Pinpoint the cell where the given text exists, returning its [X, Y] midpoint coordinate. 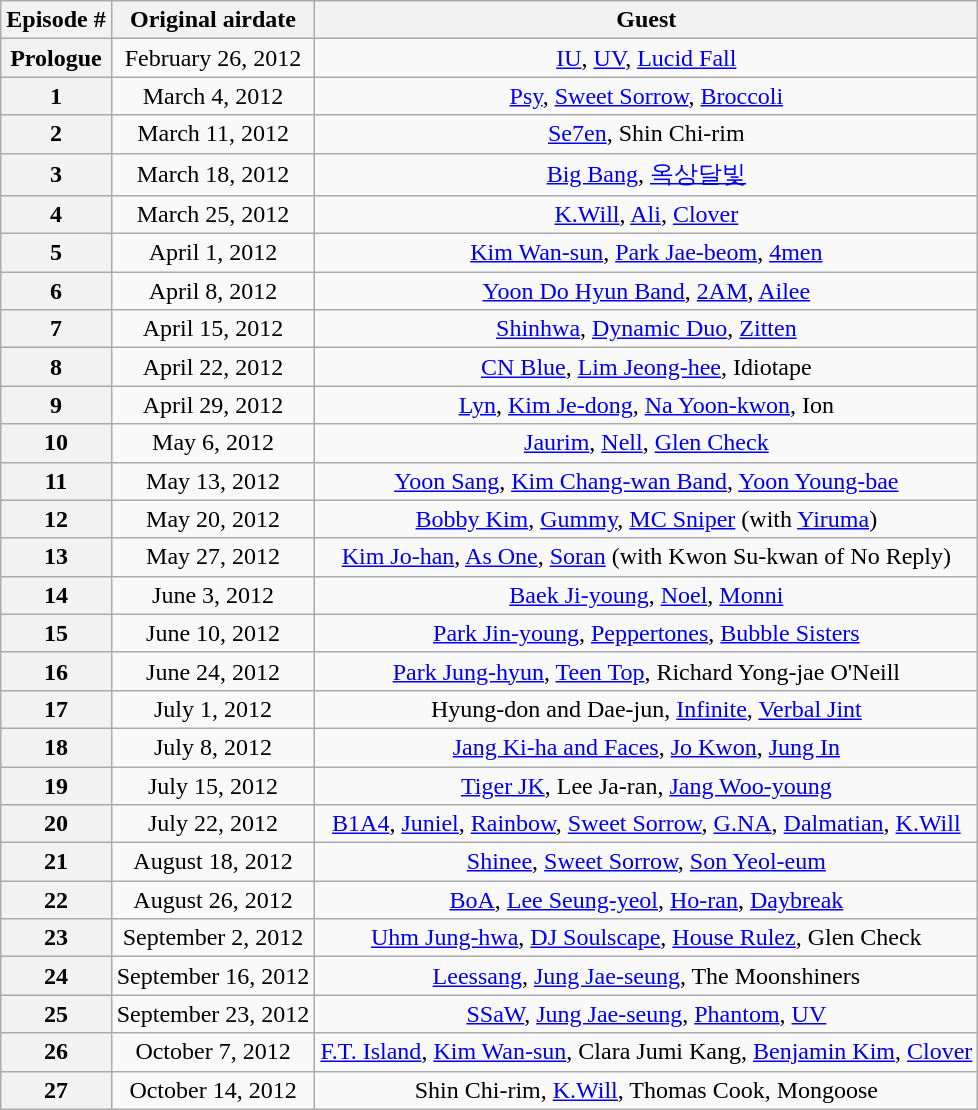
Shin Chi-rim, K.Will, Thomas Cook, Mongoose [646, 1090]
18 [56, 747]
6 [56, 291]
Bobby Kim, Gummy, MC Sniper (with Yiruma) [646, 519]
April 1, 2012 [213, 253]
Kim Wan-sun, Park Jae-beom, 4men [646, 253]
23 [56, 938]
Park Jin-young, Peppertones, Bubble Sisters [646, 633]
SSaW, Jung Jae-seung, Phantom, UV [646, 1014]
August 26, 2012 [213, 900]
Lyn, Kim Je-dong, Na Yoon-kwon, Ion [646, 405]
July 1, 2012 [213, 709]
IU, UV, Lucid Fall [646, 58]
Episode # [56, 20]
August 18, 2012 [213, 862]
15 [56, 633]
Se7en, Shin Chi-rim [646, 134]
5 [56, 253]
1 [56, 96]
Psy, Sweet Sorrow, Broccoli [646, 96]
April 8, 2012 [213, 291]
2 [56, 134]
May 20, 2012 [213, 519]
Original airdate [213, 20]
June 3, 2012 [213, 595]
19 [56, 785]
8 [56, 367]
K.Will, Ali, Clover [646, 215]
Prologue [56, 58]
13 [56, 557]
16 [56, 671]
February 26, 2012 [213, 58]
Guest [646, 20]
Jang Ki-ha and Faces, Jo Kwon, Jung In [646, 747]
27 [56, 1090]
12 [56, 519]
17 [56, 709]
Tiger JK, Lee Ja-ran, Jang Woo-young [646, 785]
Uhm Jung-hwa, DJ Soulscape, House Rulez, Glen Check [646, 938]
7 [56, 329]
September 2, 2012 [213, 938]
22 [56, 900]
July 8, 2012 [213, 747]
14 [56, 595]
Shinee, Sweet Sorrow, Son Yeol-eum [646, 862]
10 [56, 443]
21 [56, 862]
October 14, 2012 [213, 1090]
April 29, 2012 [213, 405]
May 6, 2012 [213, 443]
April 22, 2012 [213, 367]
March 4, 2012 [213, 96]
Big Bang, 옥상달빛 [646, 174]
25 [56, 1014]
July 22, 2012 [213, 824]
March 18, 2012 [213, 174]
24 [56, 976]
Baek Ji-young, Noel, Monni [646, 595]
F.T. Island, Kim Wan-sun, Clara Jumi Kang, Benjamin Kim, Clover [646, 1052]
BoA, Lee Seung-yeol, Ho-ran, Daybreak [646, 900]
B1A4, Juniel, Rainbow, Sweet Sorrow, G.NA, Dalmatian, K.Will [646, 824]
April 15, 2012 [213, 329]
July 15, 2012 [213, 785]
May 13, 2012 [213, 481]
Jaurim, Nell, Glen Check [646, 443]
June 24, 2012 [213, 671]
September 16, 2012 [213, 976]
March 11, 2012 [213, 134]
May 27, 2012 [213, 557]
20 [56, 824]
3 [56, 174]
4 [56, 215]
October 7, 2012 [213, 1052]
Leessang, Jung Jae-seung, The Moonshiners [646, 976]
Hyung-don and Dae-jun, Infinite, Verbal Jint [646, 709]
Kim Jo-han, As One, Soran (with Kwon Su-kwan of No Reply) [646, 557]
March 25, 2012 [213, 215]
Shinhwa, Dynamic Duo, Zitten [646, 329]
June 10, 2012 [213, 633]
CN Blue, Lim Jeong-hee, Idiotape [646, 367]
9 [56, 405]
September 23, 2012 [213, 1014]
Yoon Do Hyun Band, 2AM, Ailee [646, 291]
Yoon Sang, Kim Chang-wan Band, Yoon Young-bae [646, 481]
26 [56, 1052]
11 [56, 481]
Park Jung-hyun, Teen Top, Richard Yong-jae O'Neill [646, 671]
